Identify which cell holds the provided text, then report its [X, Y] central coordinate. 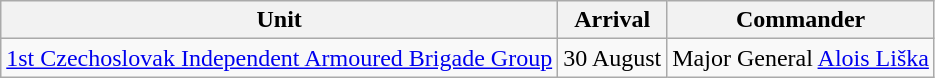
Commander [801, 20]
1st Czechoslovak Independent Armoured Brigade Group [280, 58]
Unit [280, 20]
Major General Alois Liška [801, 58]
Arrival [612, 20]
30 August [612, 58]
